Return [X, Y] of the center of cell containing provided text 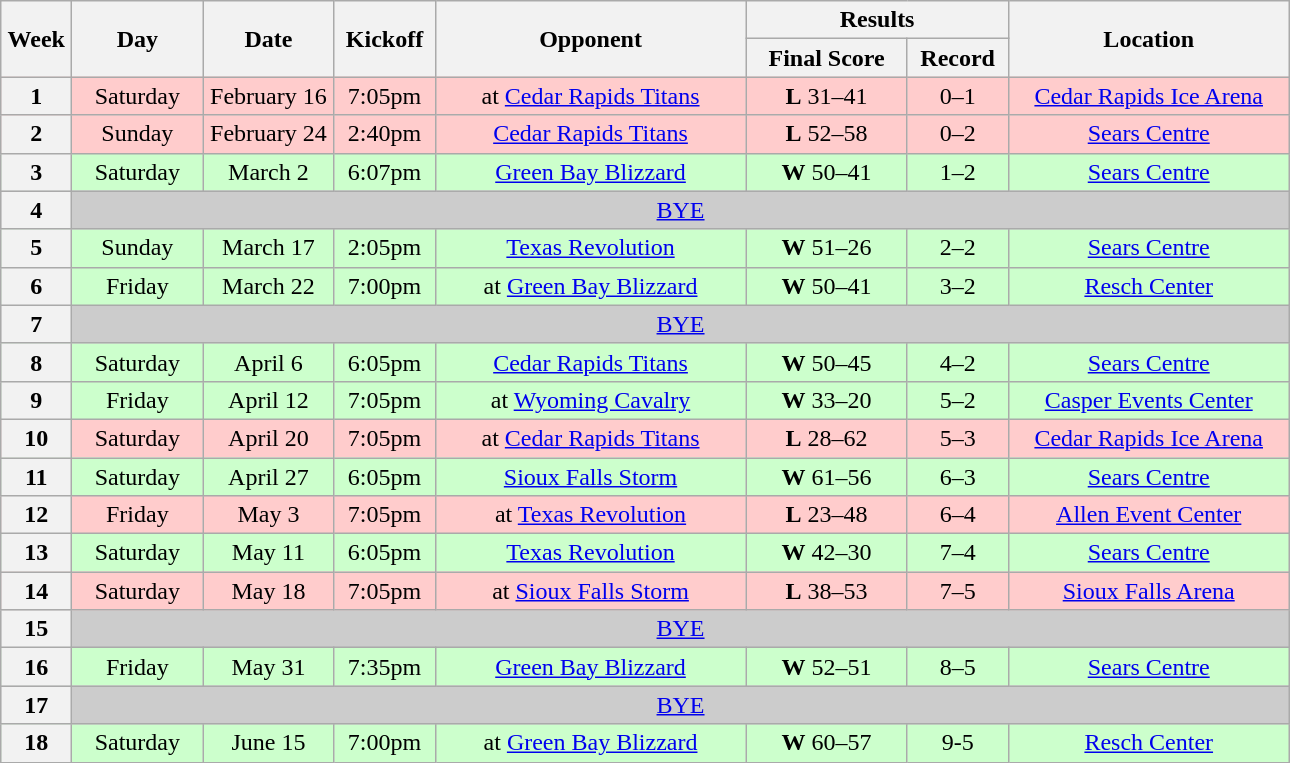
April 12 [268, 400]
13 [36, 553]
4–2 [958, 362]
7–5 [958, 591]
0–2 [958, 134]
Allen Event Center [1148, 515]
3–2 [958, 286]
2:05pm [384, 248]
W 60–57 [826, 743]
5–2 [958, 400]
6 [36, 286]
L 31–41 [826, 96]
May 18 [268, 591]
6:07pm [384, 172]
L 38–53 [826, 591]
May 31 [268, 667]
at Sioux Falls Storm [590, 591]
at Wyoming Cavalry [590, 400]
9-5 [958, 743]
W 33–20 [826, 400]
8–5 [958, 667]
Day [138, 39]
Kickoff [384, 39]
15 [36, 629]
2 [36, 134]
Casper Events Center [1148, 400]
March 17 [268, 248]
7:35pm [384, 667]
Sioux Falls Arena [1148, 591]
14 [36, 591]
L 23–48 [826, 515]
L 52–58 [826, 134]
April 27 [268, 477]
8 [36, 362]
W 50–45 [826, 362]
February 16 [268, 96]
at Texas Revolution [590, 515]
6–4 [958, 515]
W 52–51 [826, 667]
16 [36, 667]
April 6 [268, 362]
Sioux Falls Storm [590, 477]
1 [36, 96]
March 22 [268, 286]
Location [1148, 39]
5 [36, 248]
Record [958, 58]
2–2 [958, 248]
Results [877, 20]
4 [36, 210]
0–1 [958, 96]
W 51–26 [826, 248]
17 [36, 705]
Opponent [590, 39]
W 61–56 [826, 477]
February 24 [268, 134]
10 [36, 438]
3 [36, 172]
2:40pm [384, 134]
April 20 [268, 438]
Date [268, 39]
May 3 [268, 515]
May 11 [268, 553]
6–3 [958, 477]
Week [36, 39]
Final Score [826, 58]
W 42–30 [826, 553]
9 [36, 400]
1–2 [958, 172]
7 [36, 324]
March 2 [268, 172]
11 [36, 477]
12 [36, 515]
L 28–62 [826, 438]
18 [36, 743]
5–3 [958, 438]
7–4 [958, 553]
June 15 [268, 743]
